Return [X, Y] of the center of cell containing provided text 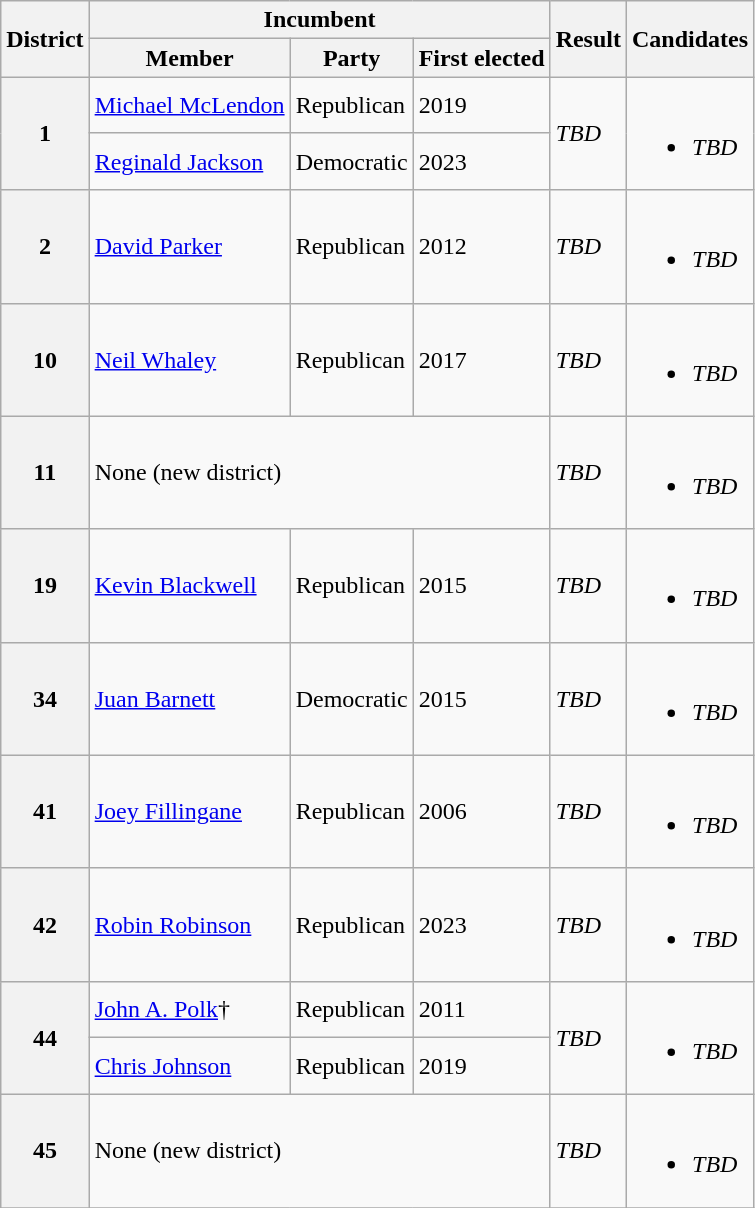
Candidates [690, 39]
2017 [482, 360]
2011 [482, 1010]
2012 [482, 246]
Result [588, 39]
Reginald Jackson [190, 162]
Kevin Blackwell [190, 586]
Neil Whaley [190, 360]
34 [45, 698]
2006 [482, 812]
Incumbent [320, 20]
42 [45, 924]
2 [45, 246]
Chris Johnson [190, 1066]
44 [45, 1038]
Member [190, 58]
19 [45, 586]
41 [45, 812]
10 [45, 360]
David Parker [190, 246]
Michael McLendon [190, 106]
Party [352, 58]
Joey Fillingane [190, 812]
45 [45, 1150]
Robin Robinson [190, 924]
District [45, 39]
First elected [482, 58]
Juan Barnett [190, 698]
1 [45, 134]
11 [45, 472]
John A. Polk† [190, 1010]
